Return the [x, y] coordinate for the center point of the cell that contains the specified text.  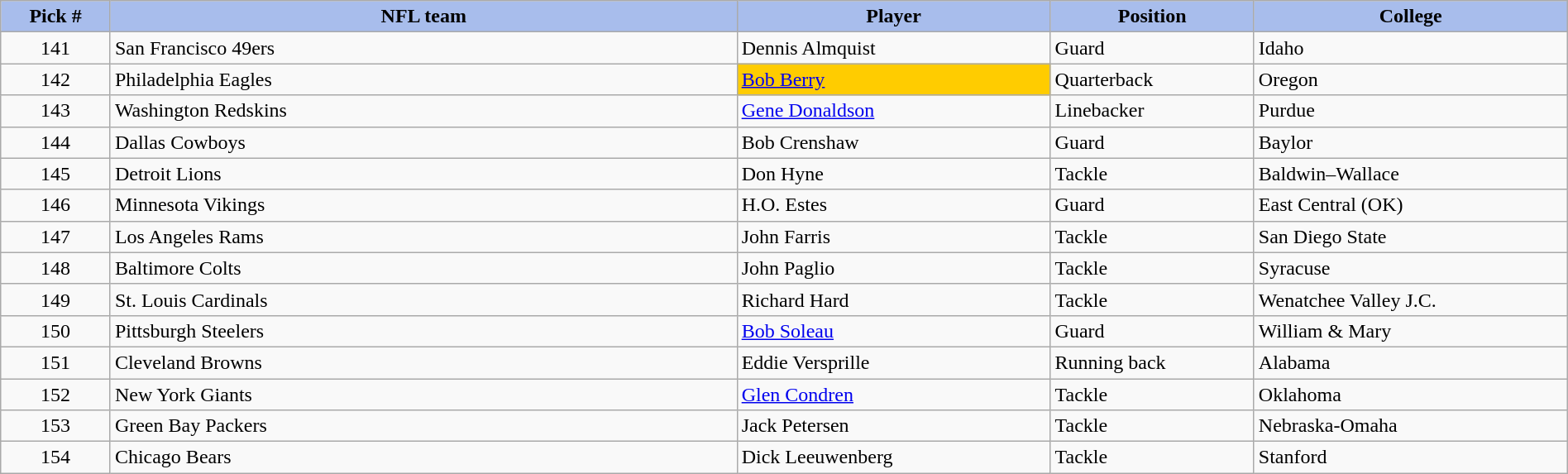
141 [56, 48]
Dick Leeuwenberg [893, 457]
Baldwin–Wallace [1411, 174]
Green Bay Packers [423, 426]
East Central (OK) [1411, 205]
Oregon [1411, 79]
Philadelphia Eagles [423, 79]
Quarterback [1152, 79]
Running back [1152, 362]
Position [1152, 17]
Dallas Cowboys [423, 142]
New York Giants [423, 395]
143 [56, 111]
151 [56, 362]
Bob Crenshaw [893, 142]
Eddie Versprille [893, 362]
Alabama [1411, 362]
William & Mary [1411, 331]
144 [56, 142]
Los Angeles Rams [423, 237]
153 [56, 426]
Bob Berry [893, 79]
Baltimore Colts [423, 268]
148 [56, 268]
NFL team [423, 17]
Jack Petersen [893, 426]
Stanford [1411, 457]
147 [56, 237]
Purdue [1411, 111]
Baylor [1411, 142]
San Diego State [1411, 237]
John Paglio [893, 268]
Glen Condren [893, 395]
Bob Soleau [893, 331]
152 [56, 395]
Linebacker [1152, 111]
Wenatchee Valley J.C. [1411, 299]
H.O. Estes [893, 205]
145 [56, 174]
Pick # [56, 17]
146 [56, 205]
Richard Hard [893, 299]
149 [56, 299]
Idaho [1411, 48]
Oklahoma [1411, 395]
College [1411, 17]
Cleveland Browns [423, 362]
154 [56, 457]
150 [56, 331]
St. Louis Cardinals [423, 299]
Chicago Bears [423, 457]
San Francisco 49ers [423, 48]
Washington Redskins [423, 111]
Pittsburgh Steelers [423, 331]
Nebraska-Omaha [1411, 426]
Detroit Lions [423, 174]
Minnesota Vikings [423, 205]
Gene Donaldson [893, 111]
John Farris [893, 237]
142 [56, 79]
Dennis Almquist [893, 48]
Syracuse [1411, 268]
Player [893, 17]
Don Hyne [893, 174]
